Output the [X, Y] coordinate of the center of the cell containing the given text.  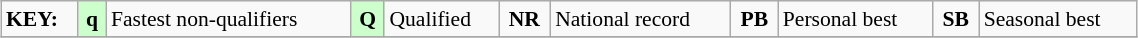
SB [956, 19]
Fastest non-qualifiers [228, 19]
National record [640, 19]
Qualified [441, 19]
NR [524, 19]
Q [368, 19]
Seasonal best [1058, 19]
PB [754, 19]
KEY: [40, 19]
Personal best [856, 19]
q [92, 19]
